Return the (x, y) coordinate for the center point of the cell that contains the specified text.  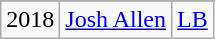
Josh Allen (116, 20)
LB (193, 20)
2018 (30, 20)
